Capture the cell that displays the provided text and extract its (X, Y) central coordinate. 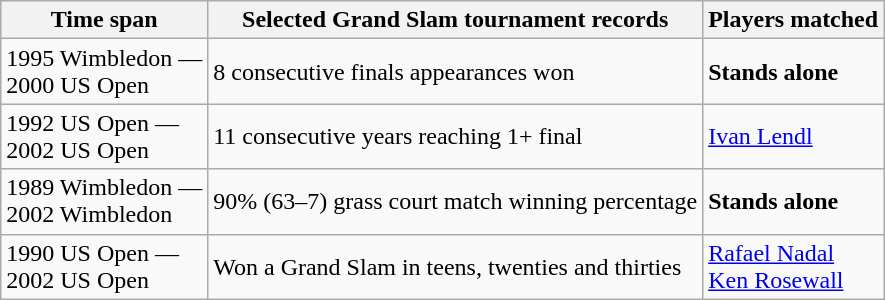
Won a Grand Slam in teens, twenties and thirties (456, 266)
Players matched (794, 20)
11 consecutive years reaching 1+ final (456, 136)
1995 Wimbledon — 2000 US Open (104, 72)
90% (63–7) grass court match winning percentage (456, 202)
8 consecutive finals appearances won (456, 72)
1989 Wimbledon — 2002 Wimbledon (104, 202)
1992 US Open — 2002 US Open (104, 136)
Ivan Lendl (794, 136)
Selected Grand Slam tournament records (456, 20)
Rafael NadalKen Rosewall (794, 266)
Time span (104, 20)
1990 US Open — 2002 US Open (104, 266)
